From the cell containing the given text, extract its center point as [x, y] coordinate. 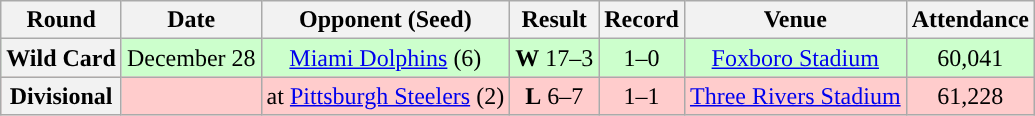
1–1 [642, 96]
Result [554, 20]
Three Rivers Stadium [795, 96]
Divisional [62, 96]
60,041 [970, 58]
Attendance [970, 20]
L 6–7 [554, 96]
1–0 [642, 58]
Round [62, 20]
December 28 [191, 58]
Venue [795, 20]
Date [191, 20]
W 17–3 [554, 58]
Record [642, 20]
Foxboro Stadium [795, 58]
61,228 [970, 96]
Miami Dolphins (6) [386, 58]
Wild Card [62, 58]
Opponent (Seed) [386, 20]
at Pittsburgh Steelers (2) [386, 96]
